Extract the (X, Y) coordinate from the center of the cell holding the provided text.  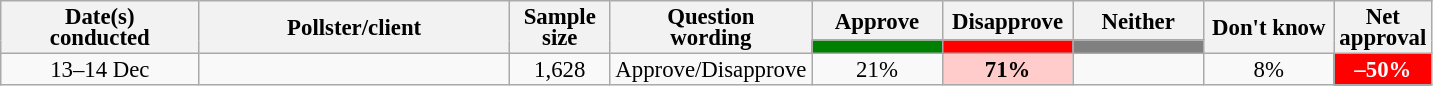
71% (1008, 70)
Pollster/client (354, 28)
Disapprove (1008, 20)
Approve (878, 20)
1,628 (560, 70)
8% (1268, 70)
Sample size (560, 28)
Net approval (1383, 28)
Date(s)conducted (100, 28)
Questionwording (711, 28)
Don't know (1268, 28)
Approve/Disapprove (711, 70)
–50% (1383, 70)
13–14 Dec (100, 70)
21% (878, 70)
Neither (1138, 20)
